Return (X, Y) of the center of cell containing provided text 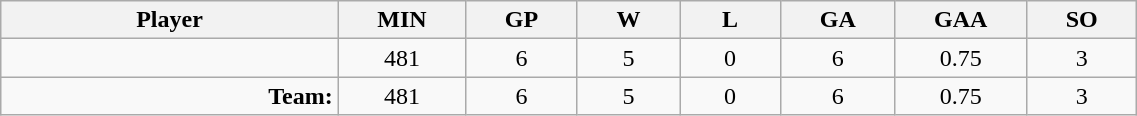
Team: (170, 96)
L (730, 20)
GP (522, 20)
GAA (961, 20)
GA (838, 20)
Player (170, 20)
MIN (402, 20)
W (628, 20)
SO (1081, 20)
